Find where the given text appears and provide that cell's center as (X, Y) coordinate. 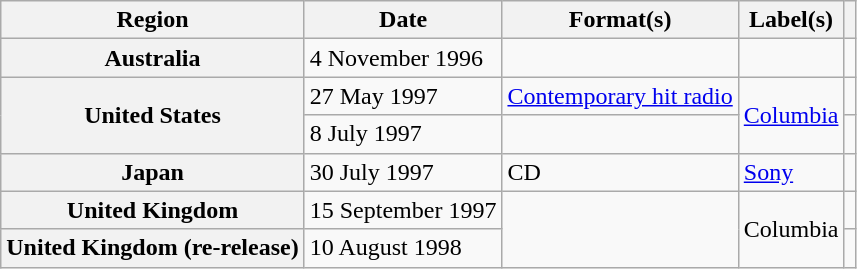
10 August 1998 (403, 248)
Format(s) (620, 20)
CD (620, 172)
Sony (791, 172)
Date (403, 20)
15 September 1997 (403, 210)
Japan (152, 172)
United Kingdom (152, 210)
4 November 1996 (403, 58)
27 May 1997 (403, 96)
Australia (152, 58)
United States (152, 115)
Label(s) (791, 20)
Contemporary hit radio (620, 96)
Region (152, 20)
8 July 1997 (403, 134)
30 July 1997 (403, 172)
United Kingdom (re-release) (152, 248)
